Detect which cell encompasses the target text, then output its [x, y] center coordinate. 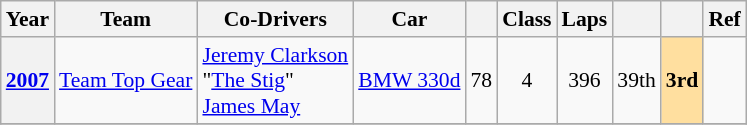
Team Top Gear [126, 80]
Ref [724, 19]
396 [585, 80]
BMW 330d [409, 80]
39th [636, 80]
Jeremy Clarkson "The Stig" James May [275, 80]
Team [126, 19]
4 [526, 80]
Car [409, 19]
78 [482, 80]
Year [28, 19]
Laps [585, 19]
Co-Drivers [275, 19]
2007 [28, 80]
3rd [682, 80]
Class [526, 19]
